Provide the [x, y] coordinate of the cell's center where the given text is located.  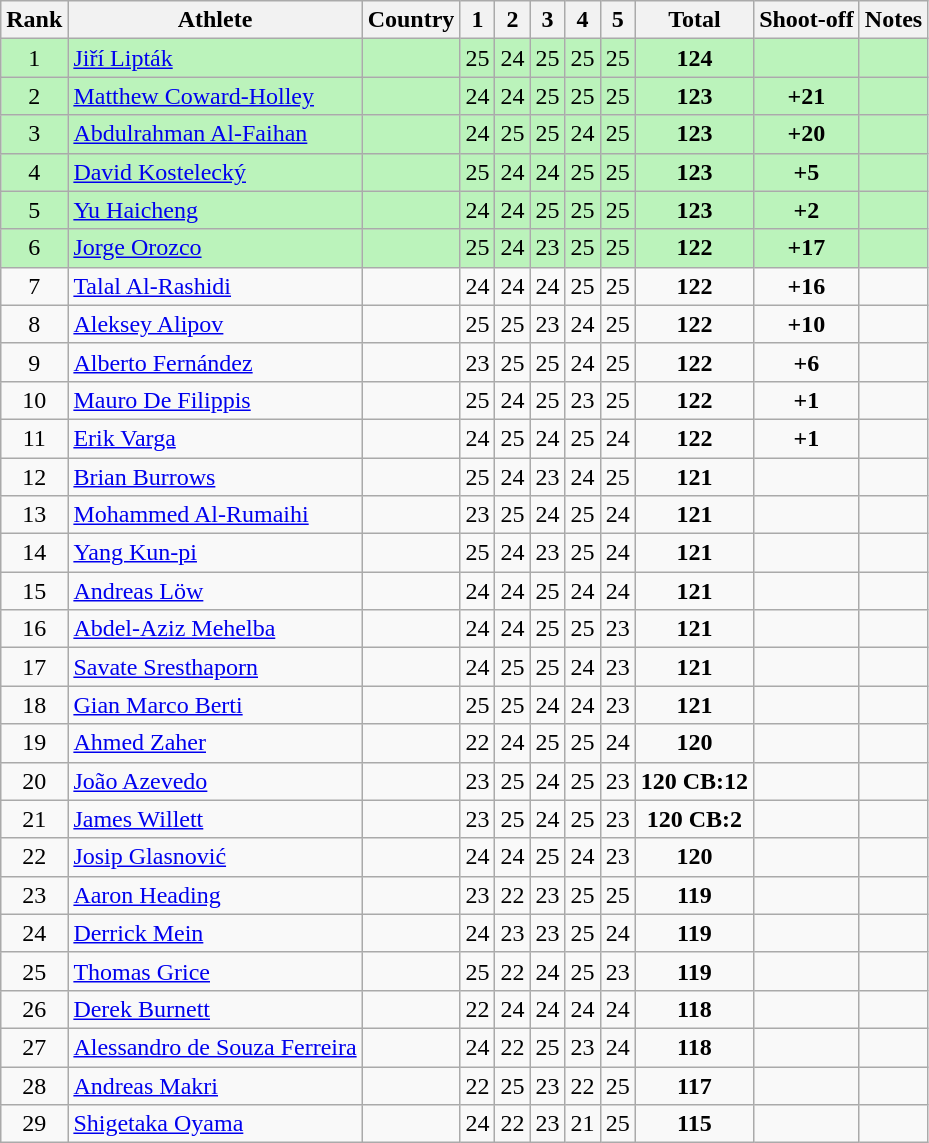
120 CB:12 [694, 781]
Andreas Makri [215, 1085]
Jorge Orozco [215, 248]
Yang Kun-pi [215, 553]
28 [34, 1085]
Abdel-Aziz Mehelba [215, 629]
18 [34, 705]
26 [34, 1009]
Abdulrahman Al-Faihan [215, 134]
Derrick Mein [215, 933]
Aleksey Alipov [215, 324]
Jiří Lipták [215, 58]
11 [34, 438]
David Kostelecký [215, 172]
Alberto Fernández [215, 362]
Mauro De Filippis [215, 400]
16 [34, 629]
124 [694, 58]
Mohammed Al-Rumaihi [215, 515]
115 [694, 1124]
+2 [807, 210]
Yu Haicheng [215, 210]
+10 [807, 324]
Total [694, 20]
Athlete [215, 20]
9 [34, 362]
27 [34, 1047]
17 [34, 667]
117 [694, 1085]
James Willett [215, 819]
Shigetaka Oyama [215, 1124]
6 [34, 248]
Ahmed Zaher [215, 743]
8 [34, 324]
João Azevedo [215, 781]
Brian Burrows [215, 477]
Derek Burnett [215, 1009]
Notes [893, 20]
+16 [807, 286]
+17 [807, 248]
Aaron Heading [215, 895]
+20 [807, 134]
Andreas Löw [215, 591]
Josip Glasnović [215, 857]
Matthew Coward-Holley [215, 96]
+21 [807, 96]
7 [34, 286]
Country [411, 20]
Thomas Grice [215, 971]
12 [34, 477]
+6 [807, 362]
Savate Sresthaporn [215, 667]
Alessandro de Souza Ferreira [215, 1047]
29 [34, 1124]
14 [34, 553]
13 [34, 515]
Talal Al-Rashidi [215, 286]
Erik Varga [215, 438]
Shoot-off [807, 20]
Rank [34, 20]
+5 [807, 172]
20 [34, 781]
Gian Marco Berti [215, 705]
19 [34, 743]
120 CB:2 [694, 819]
15 [34, 591]
10 [34, 400]
